Identify which cell holds the provided text, then report its (X, Y) central coordinate. 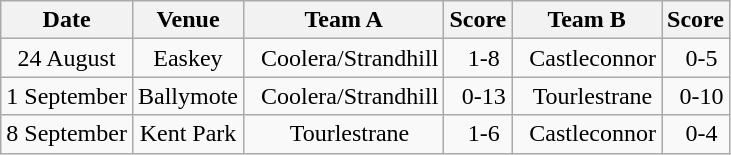
0-10 (696, 96)
Team A (343, 20)
0-4 (696, 134)
Team B (587, 20)
1-8 (478, 58)
1-6 (478, 134)
0-5 (696, 58)
Easkey (188, 58)
0-13 (478, 96)
Ballymote (188, 96)
Kent Park (188, 134)
Date (67, 20)
24 August (67, 58)
8 September (67, 134)
1 September (67, 96)
Venue (188, 20)
